Pinpoint the cell where the given text exists, returning its [x, y] midpoint coordinate. 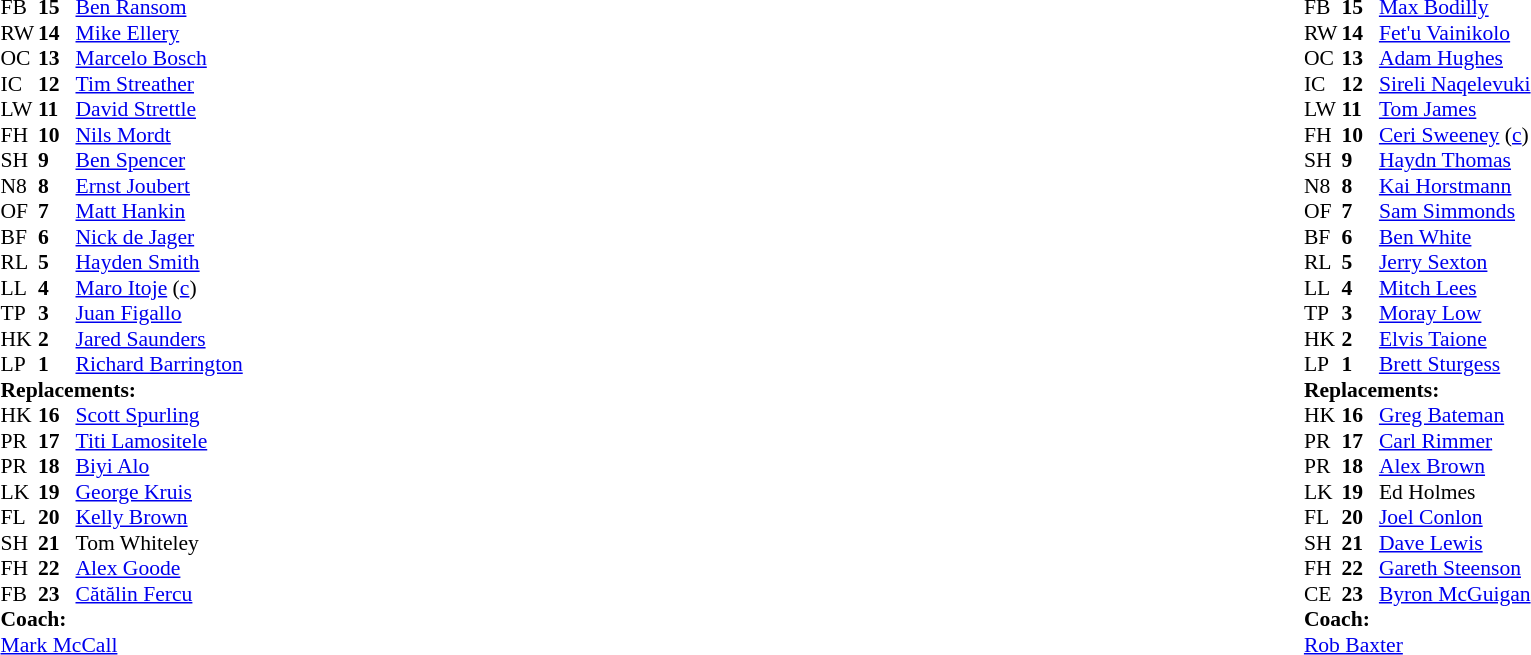
Kai Horstmann [1455, 186]
Ben Spencer [160, 161]
Mike Ellery [160, 33]
Hayden Smith [160, 263]
Adam Hughes [1455, 59]
Tom James [1455, 109]
Alex Goode [160, 569]
Sireli Naqelevuki [1455, 84]
Carl Rimmer [1455, 441]
Cătălin Fercu [160, 594]
George Kruis [160, 492]
Alex Brown [1455, 467]
Ben White [1455, 237]
Fet'u Vainikolo [1455, 33]
David Strettle [160, 109]
Ernst Joubert [160, 186]
CE [1323, 594]
Marcelo Bosch [160, 59]
Dave Lewis [1455, 543]
Gareth Steenson [1455, 569]
Ceri Sweeney (c) [1455, 135]
Maro Itoje (c) [160, 288]
Nick de Jager [160, 237]
Byron McGuigan [1455, 594]
Tom Whiteley [160, 543]
Greg Bateman [1455, 415]
Nils Mordt [160, 135]
Richard Barrington [160, 365]
Titi Lamositele [160, 441]
Mitch Lees [1455, 288]
Tim Streather [160, 84]
Haydn Thomas [1455, 161]
Moray Low [1455, 313]
Jared Saunders [160, 339]
Elvis Taione [1455, 339]
FB [19, 594]
Juan Figallo [160, 313]
Kelly Brown [160, 517]
Joel Conlon [1455, 517]
Ed Holmes [1455, 492]
Biyi Alo [160, 467]
Brett Sturgess [1455, 365]
Sam Simmonds [1455, 211]
Jerry Sexton [1455, 263]
Matt Hankin [160, 211]
Scott Spurling [160, 415]
